Capture the cell that displays the provided text and extract its (X, Y) central coordinate. 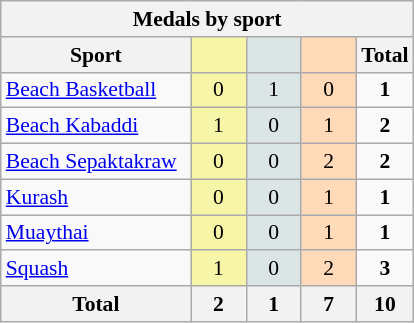
Beach Kabaddi (96, 126)
7 (328, 304)
Beach Sepaktakraw (96, 162)
Kurash (96, 197)
10 (384, 304)
3 (384, 269)
Medals by sport (208, 19)
Sport (96, 55)
Muaythai (96, 233)
Squash (96, 269)
Beach Basketball (96, 90)
